For the text-containing cell, return its midpoint in (x, y) coordinate format. 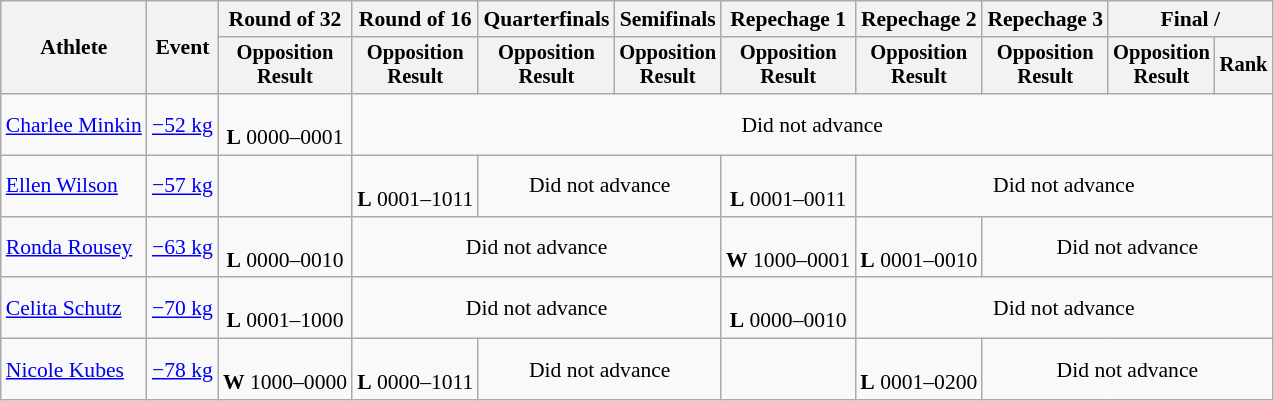
Semifinals (668, 19)
−57 kg (182, 186)
L 0001–1011 (415, 186)
Repechage 1 (788, 19)
L 0001–0010 (918, 248)
L 0000–0001 (285, 124)
L 0001–0200 (918, 370)
Round of 16 (415, 19)
−63 kg (182, 248)
Round of 32 (285, 19)
Rank (1244, 66)
Final / (1190, 19)
L 0001–0011 (788, 186)
Quarterfinals (546, 19)
Athlete (74, 48)
W 1000–0001 (788, 248)
W 1000–0000 (285, 370)
Nicole Kubes (74, 370)
Repechage 3 (1045, 19)
−78 kg (182, 370)
Event (182, 48)
L 0001–1000 (285, 308)
−70 kg (182, 308)
Repechage 2 (918, 19)
Charlee Minkin (74, 124)
Ellen Wilson (74, 186)
L 0000–1011 (415, 370)
Celita Schutz (74, 308)
−52 kg (182, 124)
Ronda Rousey (74, 248)
